For the text-containing cell, return its midpoint in (X, Y) coordinate format. 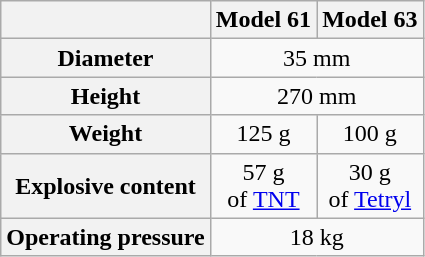
18 kg (316, 237)
Explosive content (106, 186)
35 mm (316, 58)
30 g of Tetryl (370, 186)
Diameter (106, 58)
Height (106, 96)
Model 61 (263, 20)
100 g (370, 134)
125 g (263, 134)
Model 63 (370, 20)
Operating pressure (106, 237)
Weight (106, 134)
57 g of TNT (263, 186)
270 mm (316, 96)
